From the cell containing the given text, extract its center point as (X, Y) coordinate. 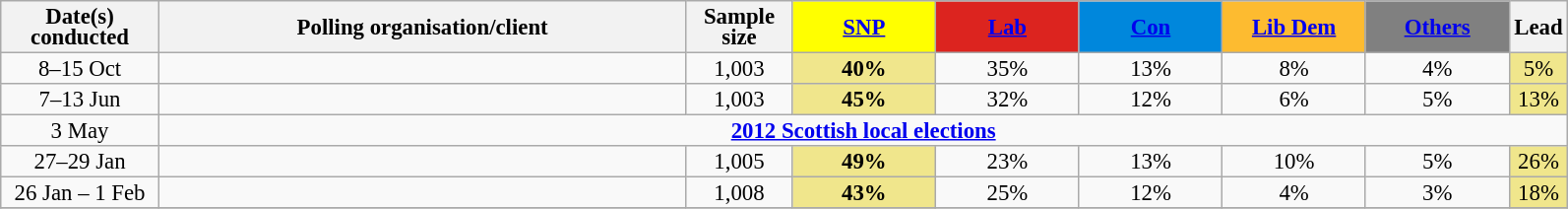
6% (1294, 100)
1,008 (739, 193)
3 May (81, 131)
1,005 (739, 162)
Lead (1538, 28)
45% (864, 100)
26 Jan – 1 Feb (81, 193)
49% (864, 162)
Sample size (739, 28)
2012 Scottish local elections (863, 131)
27–29 Jan (81, 162)
10% (1294, 162)
SNP (864, 28)
32% (1008, 100)
Con (1151, 28)
8–15 Oct (81, 69)
Lib Dem (1294, 28)
35% (1008, 69)
8% (1294, 69)
40% (864, 69)
26% (1538, 162)
Lab (1008, 28)
3% (1437, 193)
Date(s)conducted (81, 28)
Others (1437, 28)
43% (864, 193)
7–13 Jun (81, 100)
Polling organisation/client (422, 28)
23% (1008, 162)
18% (1538, 193)
25% (1008, 193)
